Provide the [X, Y] coordinate of the cell's center where the given text is located.  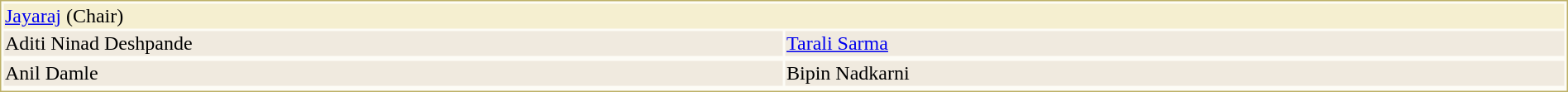
Anil Damle [393, 74]
Bipin Nadkarni [1175, 74]
Jayaraj (Chair) [784, 16]
Tarali Sarma [1175, 44]
Aditi Ninad Deshpande [393, 44]
